Scan for the cell matching the given text and deliver its (X, Y) coordinate at center. 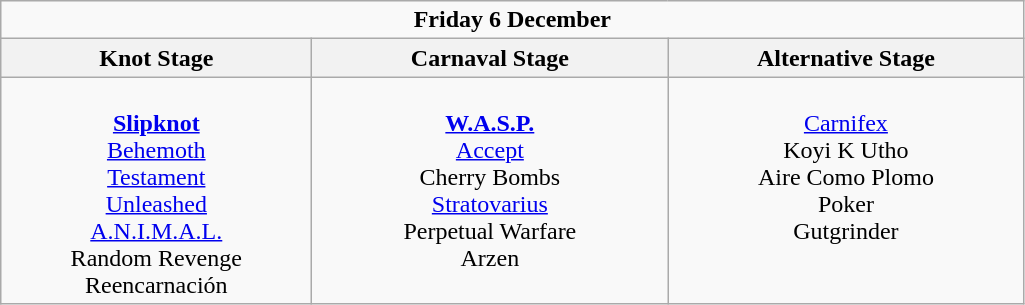
W.A.S.P. Accept Cherry Bombs Stratovarius Perpetual Warfare Arzen (490, 190)
Alternative Stage (846, 58)
Knot Stage (156, 58)
Carnifex Koyi K Utho Aire Como Plomo Poker Gutgrinder (846, 190)
Slipknot Behemoth Testament Unleashed A.N.I.M.A.L. Random Revenge Reencarnación (156, 190)
Friday 6 December (512, 20)
Carnaval Stage (490, 58)
